For the text-containing cell, return its midpoint in [x, y] coordinate format. 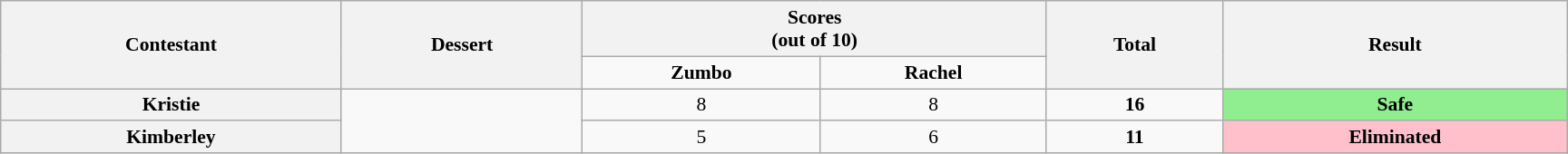
Rachel [934, 72]
11 [1134, 138]
Result [1396, 45]
Dessert [462, 45]
Eliminated [1396, 138]
16 [1134, 105]
5 [701, 138]
Kimberley [171, 138]
6 [934, 138]
Contestant [171, 45]
Kristie [171, 105]
Safe [1396, 105]
Total [1134, 45]
Zumbo [701, 72]
Scores(out of 10) [815, 29]
